Capture the cell that displays the provided text and extract its (X, Y) central coordinate. 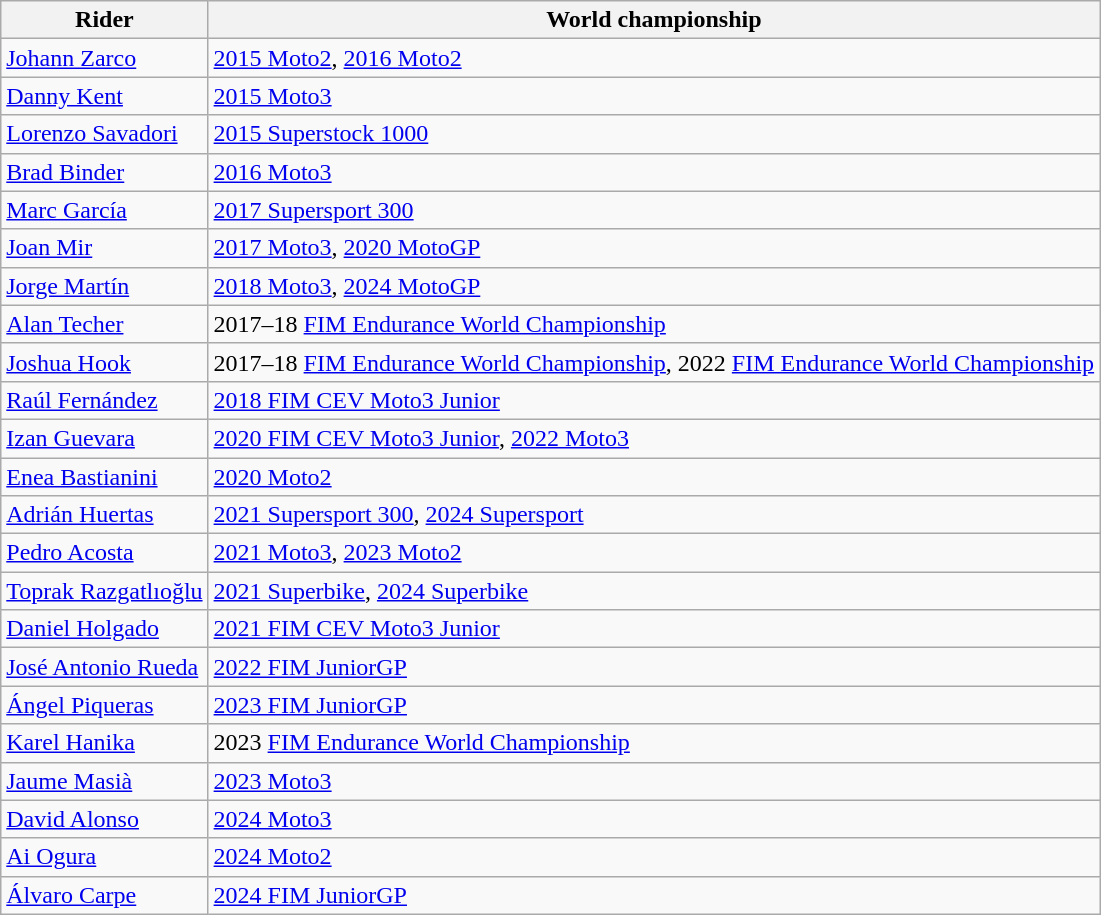
Toprak Razgatlıoğlu (104, 591)
2017 Moto3, 2020 MotoGP (654, 248)
2015 Moto2, 2016 Moto2 (654, 58)
2024 FIM JuniorGP (654, 895)
Jorge Martín (104, 286)
2018 FIM CEV Moto3 Junior (654, 400)
2021 Supersport 300, 2024 Supersport (654, 515)
Álvaro Carpe (104, 895)
Pedro Acosta (104, 553)
Alan Techer (104, 324)
Marc García (104, 210)
José Antonio Rueda (104, 667)
Izan Guevara (104, 438)
2021 Superbike, 2024 Superbike (654, 591)
Raúl Fernández (104, 400)
Brad Binder (104, 172)
Lorenzo Savadori (104, 134)
2023 FIM Endurance World Championship (654, 743)
World championship (654, 20)
2018 Moto3, 2024 MotoGP (654, 286)
Ángel Piqueras (104, 705)
2023 Moto3 (654, 781)
Jaume Masià (104, 781)
2022 FIM JuniorGP (654, 667)
David Alonso (104, 819)
Ai Ogura (104, 857)
Joshua Hook (104, 362)
Karel Hanika (104, 743)
Enea Bastianini (104, 477)
2020 FIM CEV Moto3 Junior, 2022 Moto3 (654, 438)
2024 Moto2 (654, 857)
2016 Moto3 (654, 172)
2015 Moto3 (654, 96)
Joan Mir (104, 248)
2021 Moto3, 2023 Moto2 (654, 553)
Adrián Huertas (104, 515)
2024 Moto3 (654, 819)
Johann Zarco (104, 58)
2020 Moto2 (654, 477)
2017 Supersport 300 (654, 210)
2015 Superstock 1000 (654, 134)
2017–18 FIM Endurance World Championship (654, 324)
2021 FIM CEV Moto3 Junior (654, 629)
Daniel Holgado (104, 629)
2017–18 FIM Endurance World Championship, 2022 FIM Endurance World Championship (654, 362)
Rider (104, 20)
2023 FIM JuniorGP (654, 705)
Danny Kent (104, 96)
